Pinpoint the cell where the given text exists, returning its [X, Y] midpoint coordinate. 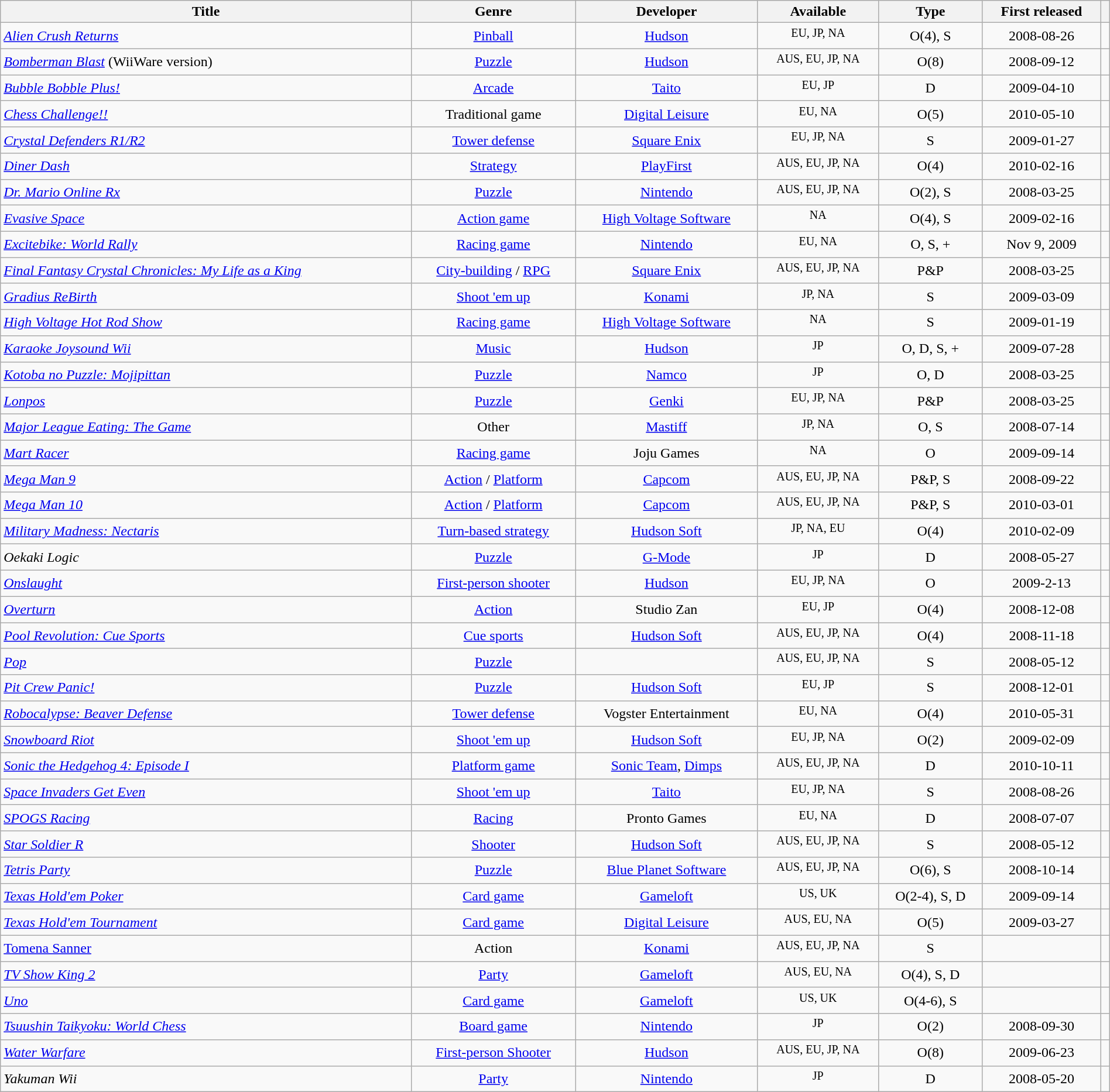
Bomberman Blast (WiiWare version) [206, 62]
2010-03-01 [1042, 506]
Robocalypse: Beaver Defense [206, 714]
Vogster Entertainment [666, 714]
Turn-based strategy [493, 531]
2010-10-11 [1042, 765]
2009-04-10 [1042, 88]
Yakuman Wii [206, 1079]
Racing [493, 818]
Texas Hold'em Tournament [206, 922]
Snowboard Riot [206, 740]
2009-07-28 [1042, 349]
Cue sports [493, 636]
Pit Crew Panic! [206, 688]
2010-02-16 [1042, 166]
Alien Crush Returns [206, 36]
O, S, + [931, 245]
Excitebike: World Rally [206, 245]
2008-12-08 [1042, 610]
Available [818, 12]
Texas Hold'em Poker [206, 897]
Water Warfare [206, 1052]
Sonic Team, Dimps [666, 765]
Pool Revolution: Cue Sports [206, 636]
Type [931, 12]
Overturn [206, 610]
Gradius ReBirth [206, 296]
Board game [493, 1026]
Diner Dash [206, 166]
Genki [666, 401]
2009-03-27 [1042, 922]
Chess Challenge!! [206, 114]
Oekaki Logic [206, 557]
Strategy [493, 166]
Genre [493, 12]
Onslaught [206, 583]
2010-02-09 [1042, 531]
TV Show King 2 [206, 975]
Crystal Defenders R1/R2 [206, 140]
First released [1042, 12]
2008-07-07 [1042, 818]
JP, NA, EU [818, 531]
Uno [206, 1001]
2009-02-16 [1042, 219]
2008-09-12 [1042, 62]
Mart Racer [206, 453]
Karaoke Joysound Wii [206, 349]
2009-2-13 [1042, 583]
2009-03-09 [1042, 296]
Star Soldier R [206, 844]
PlayFirst [666, 166]
Major League Eating: The Game [206, 427]
O(6), S [931, 871]
2008-07-14 [1042, 427]
City-building / RPG [493, 270]
Nov 9, 2009 [1042, 245]
Traditional game [493, 114]
2009-02-09 [1042, 740]
Namco [666, 375]
2008-09-22 [1042, 479]
Shooter [493, 844]
Bubble Bobble Plus! [206, 88]
Mega Man 10 [206, 506]
Tomena Sanner [206, 948]
O, D, S, + [931, 349]
Title [206, 12]
Studio Zan [666, 610]
Tetris Party [206, 871]
2010-05-10 [1042, 114]
G-Mode [666, 557]
O, S [931, 427]
Joju Games [666, 453]
Pop [206, 661]
O(2-4), S, D [931, 897]
Military Madness: Nectaris [206, 531]
Evasive Space [206, 219]
2008-05-27 [1042, 557]
Tsuushin Taikyoku: World Chess [206, 1026]
2010-05-31 [1042, 714]
Sonic the Hedgehog 4: Episode I [206, 765]
Kotoba no Puzzle: Mojipittan [206, 375]
First-person Shooter [493, 1052]
First-person shooter [493, 583]
Platform game [493, 765]
High Voltage Hot Rod Show [206, 323]
Music [493, 349]
Lonpos [206, 401]
O(2), S [931, 192]
Blue Planet Software [666, 871]
Pronto Games [666, 818]
Mega Man 9 [206, 479]
SPOGS Racing [206, 818]
2009-01-27 [1042, 140]
2008-12-01 [1042, 688]
2008-10-14 [1042, 871]
Other [493, 427]
O(4), S, D [931, 975]
Dr. Mario Online Rx [206, 192]
2009-01-19 [1042, 323]
Final Fantasy Crystal Chronicles: My Life as a King [206, 270]
Developer [666, 12]
2009-06-23 [1042, 1052]
2008-05-20 [1042, 1079]
O(4-6), S [931, 1001]
Pinball [493, 36]
Action game [493, 219]
2008-11-18 [1042, 636]
Space Invaders Get Even [206, 792]
2008-09-30 [1042, 1026]
Mastiff [666, 427]
Arcade [493, 88]
O, D [931, 375]
